For the text-containing cell, return its midpoint in (x, y) coordinate format. 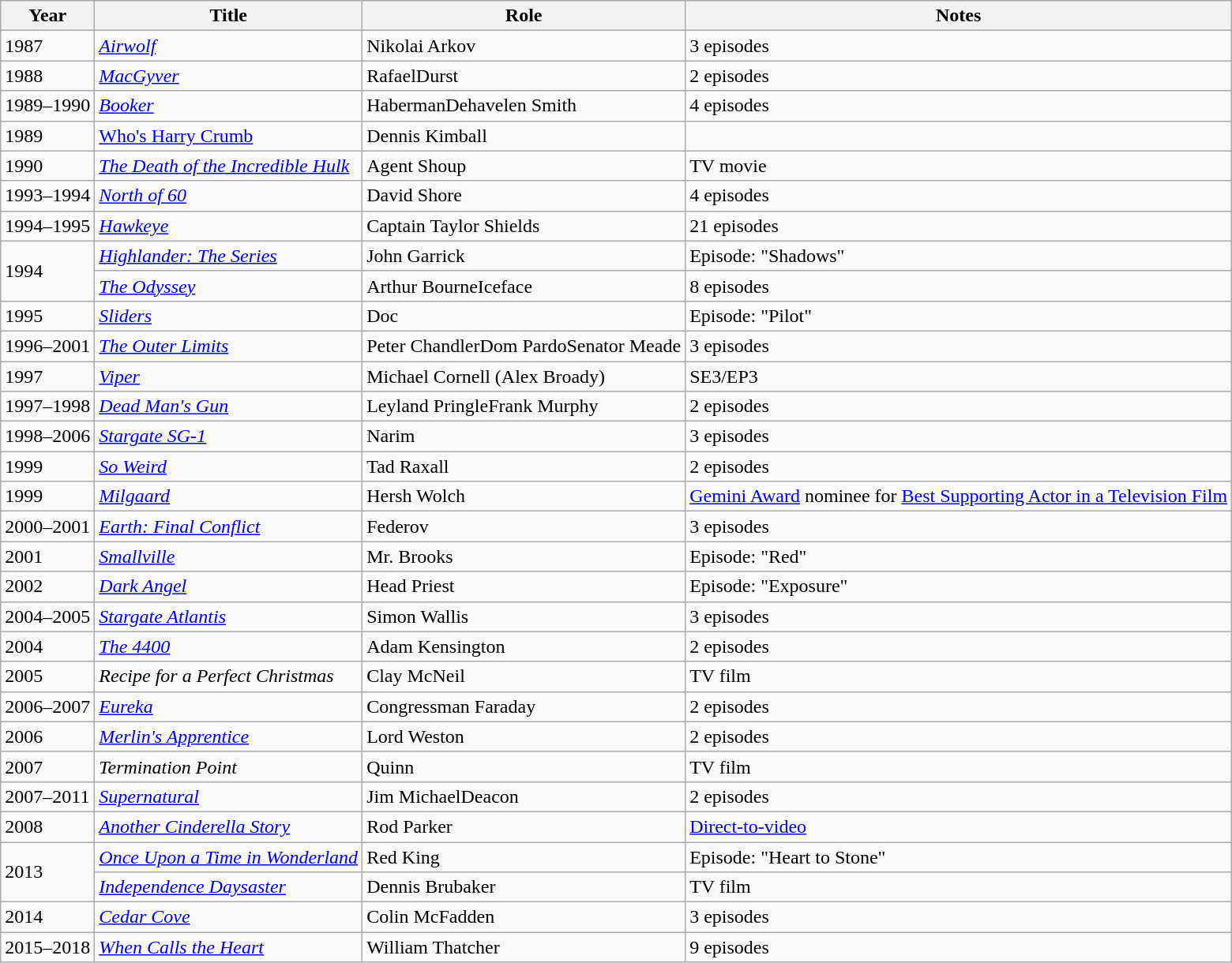
The Outer Limits (229, 346)
1995 (47, 316)
2006–2007 (47, 706)
9 episodes (959, 947)
2000–2001 (47, 526)
Airwolf (229, 46)
Narim (524, 437)
Episode: "Red" (959, 556)
2013 (47, 871)
2004–2005 (47, 616)
The Death of the Incredible Hulk (229, 166)
1988 (47, 76)
1997 (47, 377)
Booker (229, 106)
When Calls the Heart (229, 947)
Captain Taylor Shields (524, 226)
Eureka (229, 706)
Colin McFadden (524, 917)
1996–2001 (47, 346)
Rod Parker (524, 826)
1998–2006 (47, 437)
Dennis Kimball (524, 136)
The 4400 (229, 646)
1989 (47, 136)
Dark Angel (229, 586)
Dead Man's Gun (229, 407)
Tad Raxall (524, 467)
Smallville (229, 556)
2008 (47, 826)
Who's Harry Crumb (229, 136)
Agent Shoup (524, 166)
Independence Daysaster (229, 887)
Jim MichaelDeacon (524, 796)
Viper (229, 377)
Episode: "Shadows" (959, 256)
Milgaard (229, 496)
HabermanDehavelen Smith (524, 106)
2007 (47, 766)
Red King (524, 856)
Federov (524, 526)
Michael Cornell (Alex Broady) (524, 377)
John Garrick (524, 256)
TV movie (959, 166)
1990 (47, 166)
Quinn (524, 766)
Congressman Faraday (524, 706)
Episode: "Heart to Stone" (959, 856)
1994 (47, 271)
Title (229, 16)
Earth: Final Conflict (229, 526)
2014 (47, 917)
8 episodes (959, 286)
Supernatural (229, 796)
William Thatcher (524, 947)
Doc (524, 316)
Another Cinderella Story (229, 826)
RafaelDurst (524, 76)
Leyland PringleFrank Murphy (524, 407)
Lord Weston (524, 736)
Sliders (229, 316)
2006 (47, 736)
1993–1994 (47, 196)
Termination Point (229, 766)
Stargate SG-1 (229, 437)
Once Upon a Time in Wonderland (229, 856)
North of 60 (229, 196)
2015–2018 (47, 947)
Cedar Cove (229, 917)
Arthur BourneIceface (524, 286)
Hersh Wolch (524, 496)
21 episodes (959, 226)
David Shore (524, 196)
1997–1998 (47, 407)
Year (47, 16)
Notes (959, 16)
Adam Kensington (524, 646)
Gemini Award nominee for Best Supporting Actor in a Television Film (959, 496)
Clay McNeil (524, 676)
2007–2011 (47, 796)
The Odyssey (229, 286)
1994–1995 (47, 226)
MacGyver (229, 76)
Stargate Atlantis (229, 616)
SE3/EP3 (959, 377)
Peter ChandlerDom PardoSenator Meade (524, 346)
1989–1990 (47, 106)
Episode: "Exposure" (959, 586)
Dennis Brubaker (524, 887)
Head Priest (524, 586)
2005 (47, 676)
Role (524, 16)
Mr. Brooks (524, 556)
Direct-to-video (959, 826)
Episode: "Pilot" (959, 316)
1987 (47, 46)
Simon Wallis (524, 616)
Nikolai Arkov (524, 46)
2004 (47, 646)
2002 (47, 586)
So Weird (229, 467)
Merlin's Apprentice (229, 736)
Hawkeye (229, 226)
Highlander: The Series (229, 256)
Recipe for a Perfect Christmas (229, 676)
2001 (47, 556)
